Output the (x, y) coordinate of the center of the cell containing the given text.  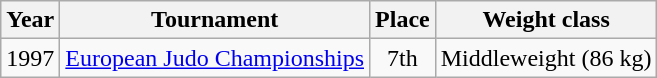
Weight class (546, 20)
7th (403, 58)
Year (30, 20)
Tournament (215, 20)
Place (403, 20)
European Judo Championships (215, 58)
1997 (30, 58)
Middleweight (86 kg) (546, 58)
